Find where the given text appears and provide that cell's center as [x, y] coordinate. 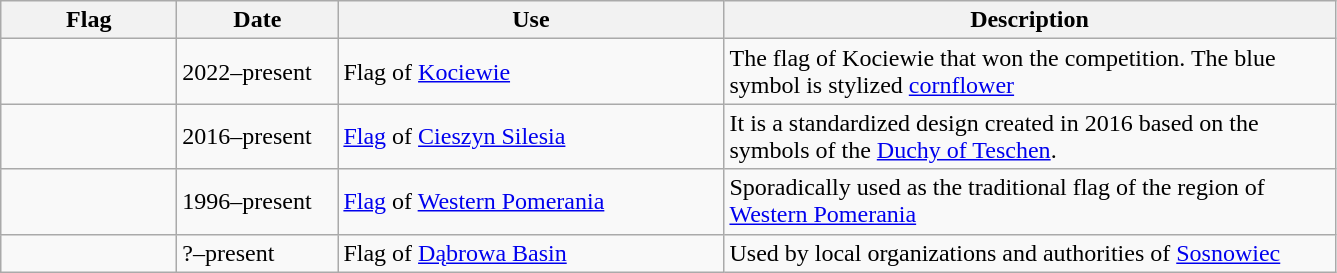
2016–present [258, 136]
Flag [89, 20]
?–present [258, 253]
Use [531, 20]
Used by local organizations and authorities of Sosnowiec [1030, 253]
Date [258, 20]
Sporadically used as the traditional flag of the region of Western Pomerania [1030, 202]
Flag of Kociewie [531, 72]
2022–present [258, 72]
Flag of Cieszyn Silesia [531, 136]
The flag of Kociewie that won the competition. The blue symbol is stylized cornflower [1030, 72]
It is a standardized design created in 2016 based on the symbols of the Duchy of Teschen. [1030, 136]
Flag of Dąbrowa Basin [531, 253]
Description [1030, 20]
Flag of Western Pomerania [531, 202]
1996–present [258, 202]
